Identify which cell holds the provided text, then report its [X, Y] central coordinate. 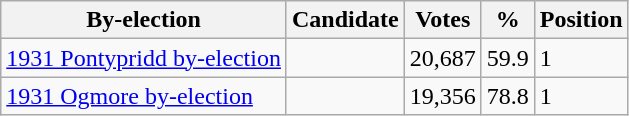
59.9 [508, 58]
Votes [442, 20]
Position [581, 20]
19,356 [442, 96]
1931 Pontypridd by-election [144, 58]
Candidate [345, 20]
% [508, 20]
20,687 [442, 58]
78.8 [508, 96]
1931 Ogmore by-election [144, 96]
By-election [144, 20]
